Search for the cell housing the specified text and yield its (x, y) center coordinate. 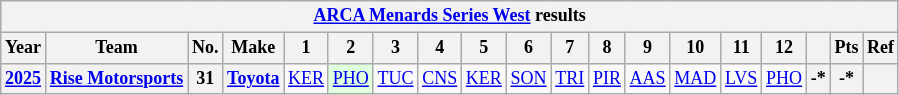
5 (484, 48)
CNS (440, 78)
2025 (24, 78)
Year (24, 48)
ARCA Menards Series West results (450, 16)
6 (528, 48)
MAD (696, 78)
1 (306, 48)
12 (784, 48)
AAS (648, 78)
11 (742, 48)
2 (350, 48)
Pts (846, 48)
TRI (570, 78)
7 (570, 48)
Make (254, 48)
Ref (881, 48)
3 (396, 48)
Team (116, 48)
LVS (742, 78)
PIR (608, 78)
4 (440, 48)
9 (648, 48)
TUC (396, 78)
31 (206, 78)
8 (608, 48)
No. (206, 48)
Rise Motorsports (116, 78)
SON (528, 78)
10 (696, 48)
Toyota (254, 78)
